Scan for the cell matching the given text and deliver its [X, Y] coordinate at center. 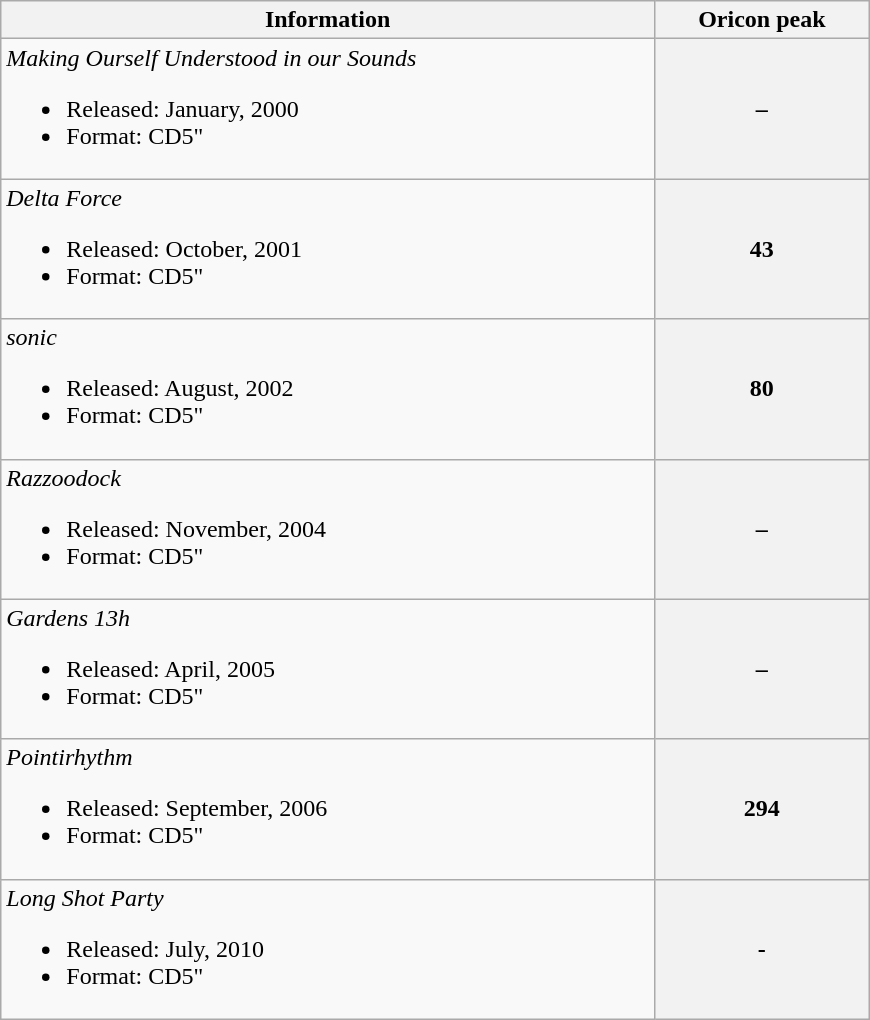
PointirhythmReleased: September, 2006Format: CD5" [328, 809]
294 [762, 809]
Delta ForceReleased: October, 2001Format: CD5" [328, 249]
- [762, 949]
Long Shot PartyReleased: July, 2010Format: CD5" [328, 949]
43 [762, 249]
Information [328, 20]
80 [762, 389]
Making Ourself Understood in our SoundsReleased: January, 2000Format: CD5" [328, 109]
Gardens 13hReleased: April, 2005Format: CD5" [328, 669]
Oricon peak [762, 20]
RazzoodockReleased: November, 2004Format: CD5" [328, 529]
sonicReleased: August, 2002Format: CD5" [328, 389]
